Determine the (x, y) coordinate at the center of the cell enclosing the given text.  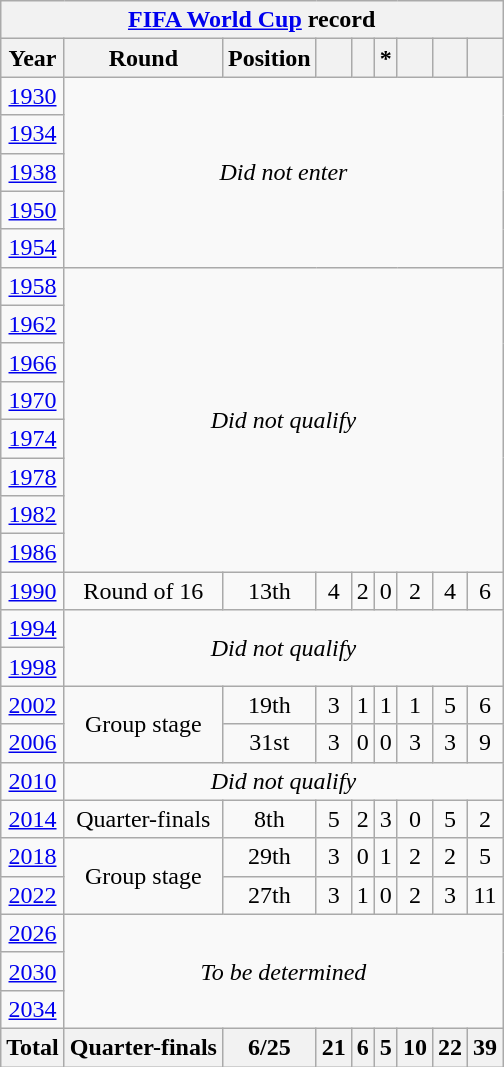
1974 (33, 438)
13th (269, 591)
2026 (33, 933)
29th (269, 857)
1958 (33, 286)
1934 (33, 134)
22 (450, 1047)
2006 (33, 743)
2010 (33, 781)
10 (414, 1047)
2014 (33, 819)
Did not enter (283, 172)
2034 (33, 1009)
Year (33, 58)
1966 (33, 362)
2030 (33, 971)
1950 (33, 210)
Round (143, 58)
1986 (33, 553)
1970 (33, 400)
1954 (33, 248)
* (386, 58)
1998 (33, 667)
11 (486, 895)
39 (486, 1047)
FIFA World Cup record (252, 20)
27th (269, 895)
1930 (33, 96)
1962 (33, 324)
2022 (33, 895)
2018 (33, 857)
1978 (33, 477)
1990 (33, 591)
31st (269, 743)
Position (269, 58)
21 (334, 1047)
1994 (33, 629)
To be determined (283, 971)
1982 (33, 515)
Total (33, 1047)
19th (269, 705)
Round of 16 (143, 591)
8th (269, 819)
1938 (33, 172)
2002 (33, 705)
9 (486, 743)
6/25 (269, 1047)
